Find where the given text appears and provide that cell's center as (X, Y) coordinate. 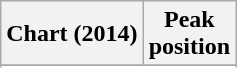
Chart (2014) (72, 34)
Peakposition (189, 34)
